Find where the given text appears and provide that cell's center as (X, Y) coordinate. 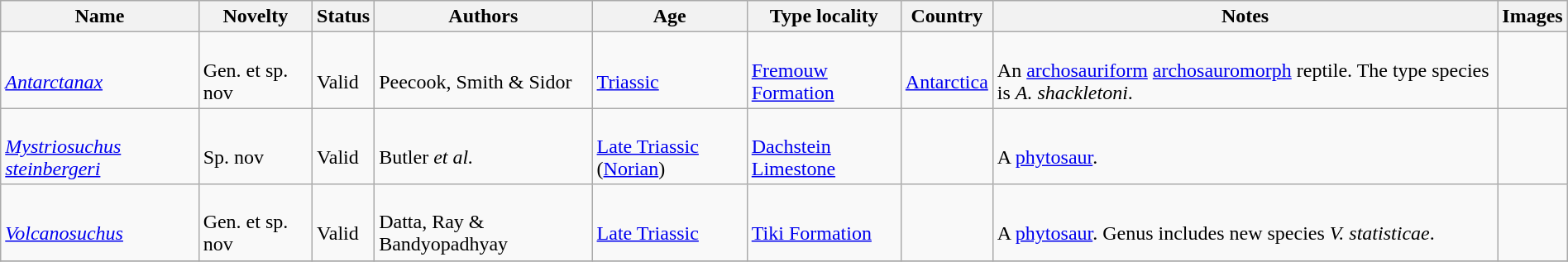
An archosauriform archosauromorph reptile. The type species is A. shackletoni. (1245, 70)
Status (344, 17)
Volcanosuchus (99, 222)
Fremouw Formation (824, 70)
Type locality (824, 17)
Tiki Formation (824, 222)
Name (99, 17)
Antarctanax (99, 70)
Age (670, 17)
Antarctica (946, 70)
Dachstein Limestone (824, 146)
Late Triassic (670, 222)
Peecook, Smith & Sidor (483, 70)
Authors (483, 17)
Sp. nov (255, 146)
A phytosaur. (1245, 146)
Mystriosuchus steinbergeri (99, 146)
Notes (1245, 17)
Datta, Ray & Bandyopadhyay (483, 222)
Novelty (255, 17)
Images (1532, 17)
Triassic (670, 70)
A phytosaur. Genus includes new species V. statisticae. (1245, 222)
Country (946, 17)
Late Triassic (Norian) (670, 146)
Butler et al. (483, 146)
